Extract the (X, Y) coordinate from the center of the cell holding the provided text.  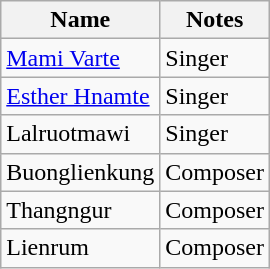
Esther Hnamte (80, 96)
Thangngur (80, 210)
Notes (215, 20)
Buonglienkung (80, 172)
Mami Varte (80, 58)
Name (80, 20)
Lienrum (80, 248)
Lalruotmawi (80, 134)
